For the text-containing cell, return its midpoint in (X, Y) coordinate format. 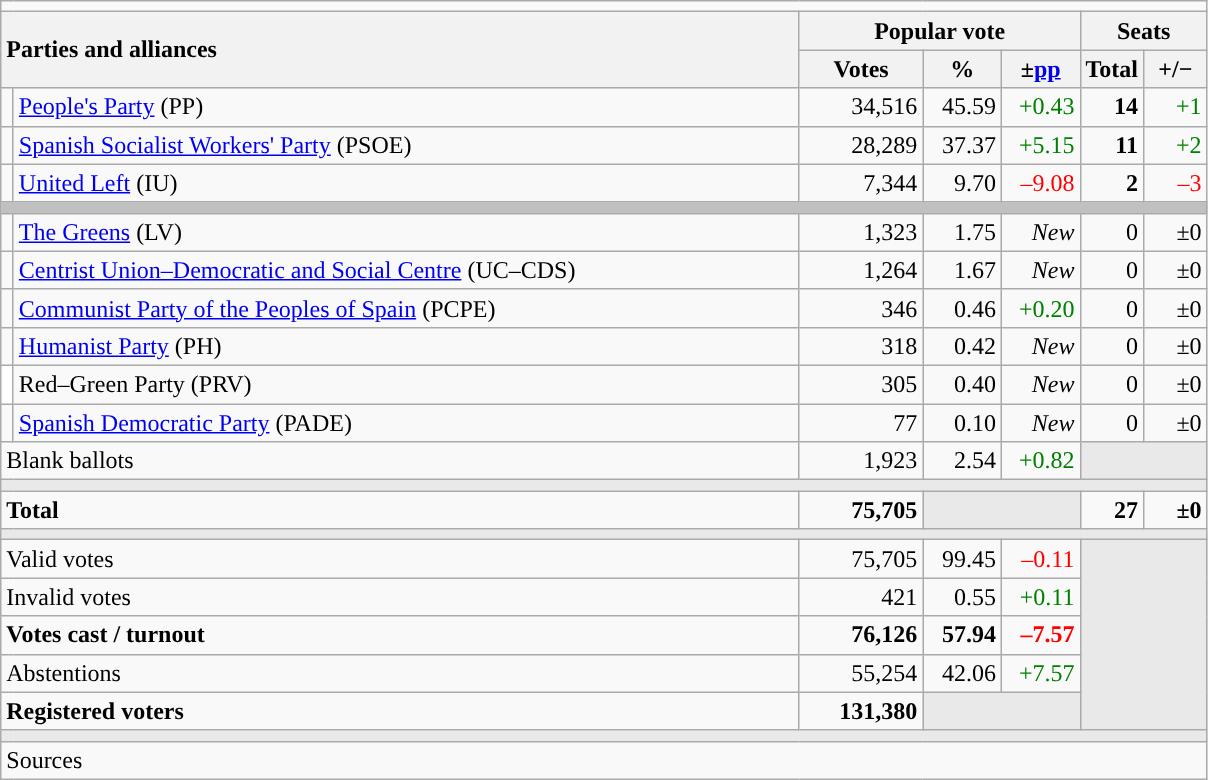
% (962, 69)
0.42 (962, 346)
The Greens (LV) (406, 232)
+0.82 (1040, 461)
1,264 (861, 270)
57.94 (962, 635)
+0.20 (1040, 308)
–0.11 (1040, 559)
9.70 (962, 183)
Spanish Socialist Workers' Party (PSOE) (406, 145)
+0.11 (1040, 597)
Invalid votes (400, 597)
People's Party (PP) (406, 107)
421 (861, 597)
Registered voters (400, 711)
Humanist Party (PH) (406, 346)
42.06 (962, 673)
+2 (1176, 145)
2.54 (962, 461)
Popular vote (940, 31)
+1 (1176, 107)
55,254 (861, 673)
7,344 (861, 183)
1,323 (861, 232)
–3 (1176, 183)
+/− (1176, 69)
0.10 (962, 423)
27 (1112, 510)
318 (861, 346)
±pp (1040, 69)
14 (1112, 107)
Votes cast / turnout (400, 635)
United Left (IU) (406, 183)
Seats (1144, 31)
34,516 (861, 107)
Red–Green Party (PRV) (406, 384)
45.59 (962, 107)
Valid votes (400, 559)
1.75 (962, 232)
0.40 (962, 384)
2 (1112, 183)
1,923 (861, 461)
+7.57 (1040, 673)
Parties and alliances (400, 50)
Centrist Union–Democratic and Social Centre (UC–CDS) (406, 270)
Votes (861, 69)
+0.43 (1040, 107)
–7.57 (1040, 635)
Abstentions (400, 673)
11 (1112, 145)
346 (861, 308)
Sources (604, 760)
–9.08 (1040, 183)
+5.15 (1040, 145)
76,126 (861, 635)
131,380 (861, 711)
0.55 (962, 597)
99.45 (962, 559)
Blank ballots (400, 461)
0.46 (962, 308)
Communist Party of the Peoples of Spain (PCPE) (406, 308)
305 (861, 384)
28,289 (861, 145)
77 (861, 423)
Spanish Democratic Party (PADE) (406, 423)
37.37 (962, 145)
1.67 (962, 270)
